Search for the cell housing the specified text and yield its (x, y) center coordinate. 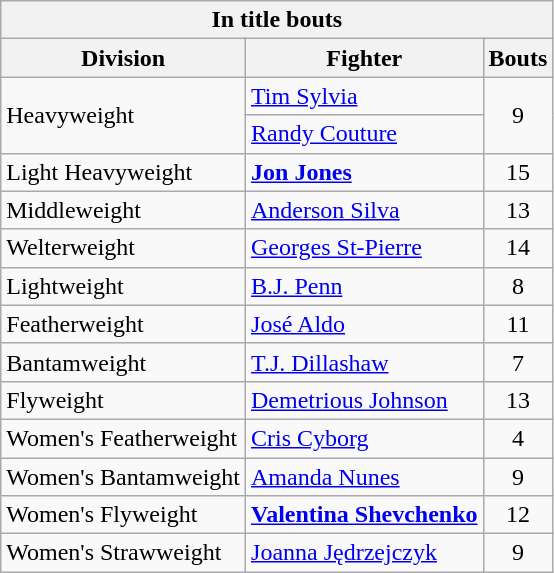
Anderson Silva (365, 210)
T.J. Dillashaw (365, 362)
Tim Sylvia (365, 96)
11 (518, 324)
Georges St-Pierre (365, 248)
4 (518, 438)
8 (518, 286)
Women's Featherweight (124, 438)
José Aldo (365, 324)
Women's Bantamweight (124, 477)
Women's Flyweight (124, 515)
Division (124, 58)
Jon Jones (365, 172)
Joanna Jędrzejczyk (365, 553)
12 (518, 515)
Lightweight (124, 286)
Middleweight (124, 210)
Demetrious Johnson (365, 400)
Amanda Nunes (365, 477)
Fighter (365, 58)
Women's Strawweight (124, 553)
7 (518, 362)
Heavyweight (124, 115)
Bantamweight (124, 362)
Light Heavyweight (124, 172)
14 (518, 248)
Featherweight (124, 324)
Valentina Shevchenko (365, 515)
Randy Couture (365, 134)
Bouts (518, 58)
In title bouts (277, 20)
B.J. Penn (365, 286)
Flyweight (124, 400)
Welterweight (124, 248)
15 (518, 172)
Cris Cyborg (365, 438)
